For the text-containing cell, return its midpoint in (x, y) coordinate format. 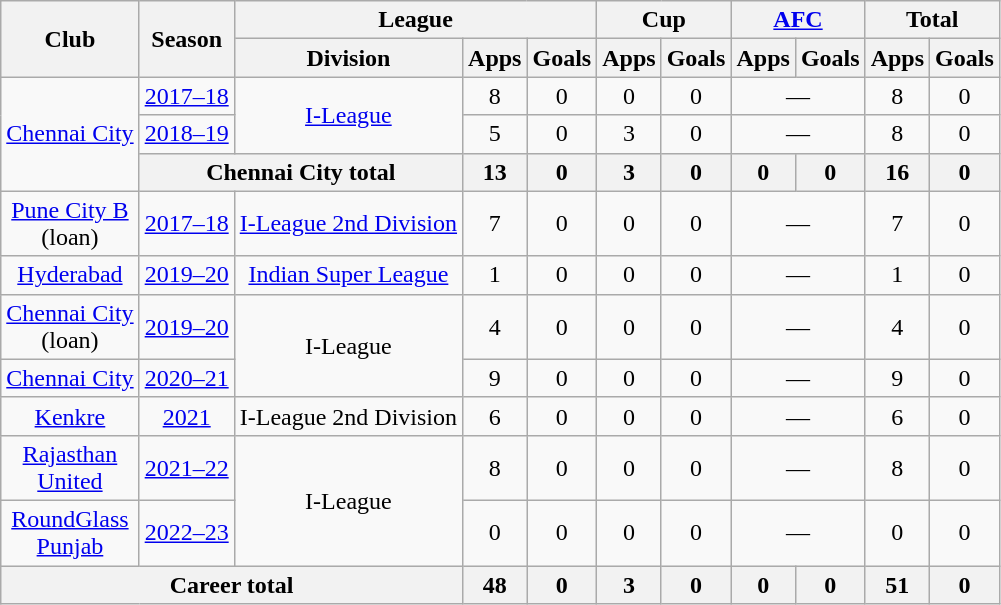
2021–22 (186, 468)
13 (495, 172)
Chennai City (loan) (70, 326)
Rajasthan United (70, 468)
Cup (664, 20)
48 (495, 585)
Division (348, 58)
League (416, 20)
Total (932, 20)
Hyderabad (70, 275)
2021 (186, 416)
2022–23 (186, 532)
2020–21 (186, 378)
5 (495, 134)
Kenkre (70, 416)
Chennai City total (300, 172)
2018–19 (186, 134)
Career total (232, 585)
16 (897, 172)
Indian Super League (348, 275)
AFC (798, 20)
Club (70, 39)
Season (186, 39)
RoundGlass Punjab (70, 532)
51 (897, 585)
Pune City B (loan) (70, 224)
